For the text-containing cell, return its midpoint in (x, y) coordinate format. 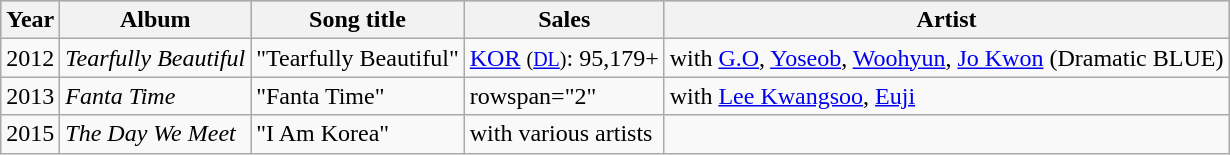
with Lee Kwangsoo, Euji (946, 96)
with G.O, Yoseob, Woohyun, Jo Kwon (Dramatic BLUE) (946, 58)
Album (156, 20)
Artist (946, 20)
KOR (DL): 95,179+ (564, 58)
"I Am Korea" (358, 134)
2015 (30, 134)
2012 (30, 58)
Year (30, 20)
"Tearfully Beautiful" (358, 58)
Tearfully Beautiful (156, 58)
rowspan="2" (564, 96)
2013 (30, 96)
Sales (564, 20)
"Fanta Time" (358, 96)
Fanta Time (156, 96)
with various artists (564, 134)
Song title (358, 20)
The Day We Meet (156, 134)
